Extract the (X, Y) coordinate from the center of the cell holding the provided text.  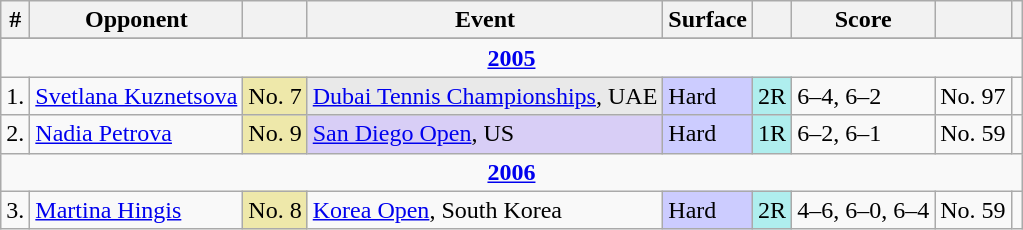
Svetlana Kuznetsova (136, 96)
Korea Open, South Korea (485, 210)
Dubai Tennis Championships, UAE (485, 96)
Nadia Petrova (136, 134)
2. (16, 134)
1R (772, 134)
Martina Hingis (136, 210)
6–2, 6–1 (864, 134)
# (16, 20)
Event (485, 20)
4–6, 6–0, 6–4 (864, 210)
No. 97 (973, 96)
No. 7 (275, 96)
Opponent (136, 20)
3. (16, 210)
2006 (512, 172)
1. (16, 96)
No. 8 (275, 210)
2005 (512, 58)
Score (864, 20)
San Diego Open, US (485, 134)
No. 9 (275, 134)
Surface (708, 20)
6–4, 6–2 (864, 96)
